Provide the (x, y) coordinate of the cell's center where the given text is located.  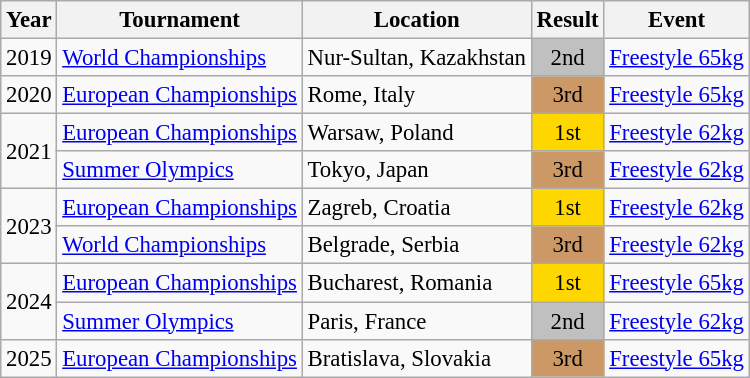
2019 (29, 58)
Result (568, 20)
2023 (29, 226)
Zagreb, Croatia (416, 208)
Warsaw, Poland (416, 133)
Bucharest, Romania (416, 283)
Nur-Sultan, Kazakhstan (416, 58)
Tournament (180, 20)
Location (416, 20)
2021 (29, 152)
Paris, France (416, 321)
Bratislava, Slovakia (416, 358)
Belgrade, Serbia (416, 245)
Tokyo, Japan (416, 170)
2025 (29, 358)
2024 (29, 302)
Rome, Italy (416, 95)
2020 (29, 95)
Year (29, 20)
Event (676, 20)
